Pinpoint the cell where the given text exists, returning its (x, y) midpoint coordinate. 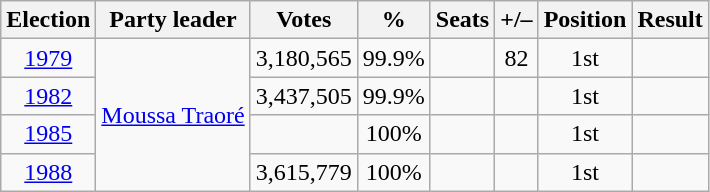
3,180,565 (304, 58)
Moussa Traoré (173, 115)
3,615,779 (304, 172)
Votes (304, 20)
+/– (516, 20)
Result (670, 20)
1985 (48, 134)
Position (585, 20)
3,437,505 (304, 96)
Election (48, 20)
1979 (48, 58)
1988 (48, 172)
82 (516, 58)
Party leader (173, 20)
% (394, 20)
Seats (462, 20)
1982 (48, 96)
